Scan for the cell matching the given text and deliver its (x, y) coordinate at center. 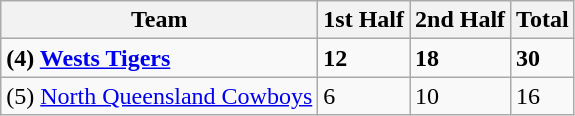
16 (543, 96)
Total (543, 20)
(4) Wests Tigers (160, 58)
1st Half (364, 20)
6 (364, 96)
30 (543, 58)
Team (160, 20)
(5) North Queensland Cowboys (160, 96)
10 (460, 96)
12 (364, 58)
2nd Half (460, 20)
18 (460, 58)
